Determine the [x, y] coordinate at the center of the cell enclosing the given text.  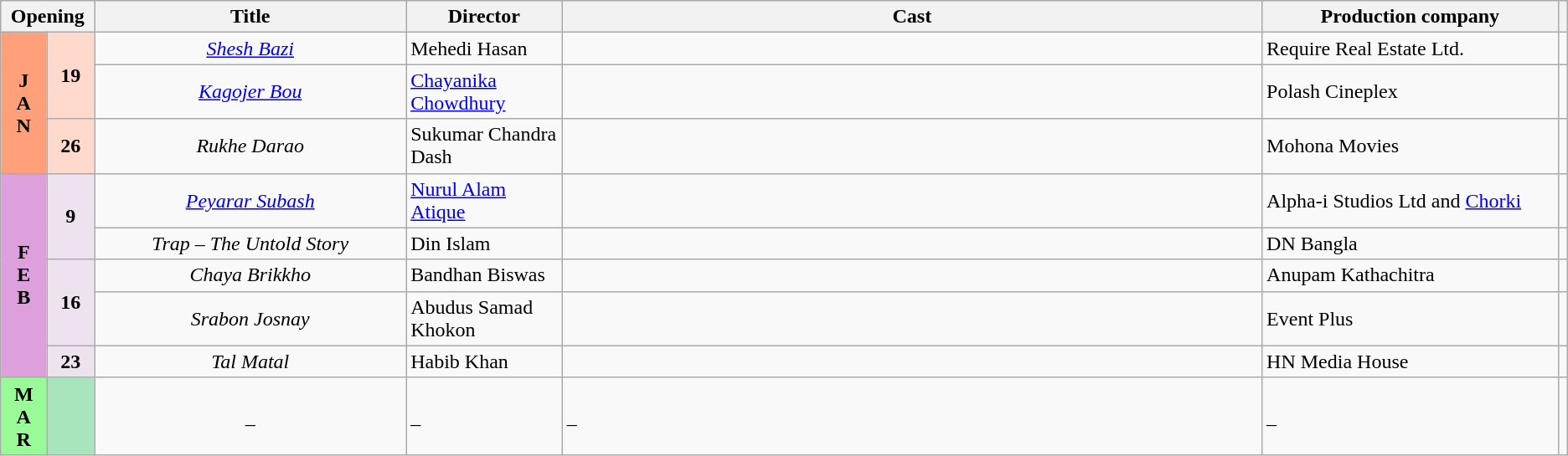
9 [70, 216]
Shesh Bazi [250, 49]
16 [70, 303]
Peyarar Subash [250, 201]
Production company [1411, 17]
Mehedi Hasan [484, 49]
JAN [23, 103]
Chayanika Chowdhury [484, 92]
19 [70, 75]
Din Islam [484, 243]
Event Plus [1411, 318]
Tal Matal [250, 361]
26 [70, 146]
Mohona Movies [1411, 146]
Rukhe Darao [250, 146]
Abudus Samad Khokon [484, 318]
HN Media House [1411, 361]
Polash Cineplex [1411, 92]
DN Bangla [1411, 243]
Sukumar Chandra Dash [484, 146]
Require Real Estate Ltd. [1411, 49]
Srabon Josnay [250, 318]
Bandhan Biswas [484, 275]
Opening [48, 17]
Trap – The Untold Story [250, 243]
23 [70, 361]
Director [484, 17]
F EB [23, 275]
Title [250, 17]
MAR [23, 416]
Chaya Brikkho [250, 275]
Habib Khan [484, 361]
Nurul Alam Atique [484, 201]
Anupam Kathachitra [1411, 275]
Kagojer Bou [250, 92]
Cast [911, 17]
Alpha-i Studios Ltd and Chorki [1411, 201]
